For the text-containing cell, return its midpoint in [X, Y] coordinate format. 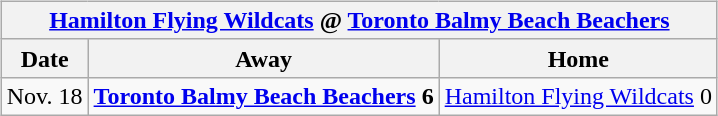
Hamilton Flying Wildcats @ Toronto Balmy Beach Beachers [359, 20]
Toronto Balmy Beach Beachers 6 [264, 96]
Hamilton Flying Wildcats 0 [578, 96]
Away [264, 58]
Date [44, 58]
Nov. 18 [44, 96]
Home [578, 58]
